From the cell containing the given text, extract its center point as (x, y) coordinate. 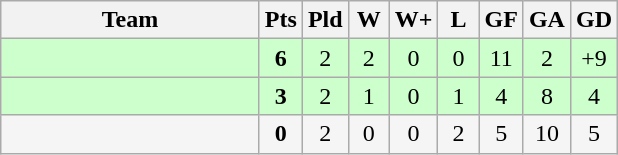
GA (546, 20)
11 (501, 58)
Pts (280, 20)
3 (280, 96)
W (368, 20)
6 (280, 58)
Team (130, 20)
+9 (594, 58)
L (458, 20)
8 (546, 96)
GF (501, 20)
Pld (325, 20)
10 (546, 134)
GD (594, 20)
W+ (414, 20)
